Identify which cell holds the provided text, then report its [X, Y] central coordinate. 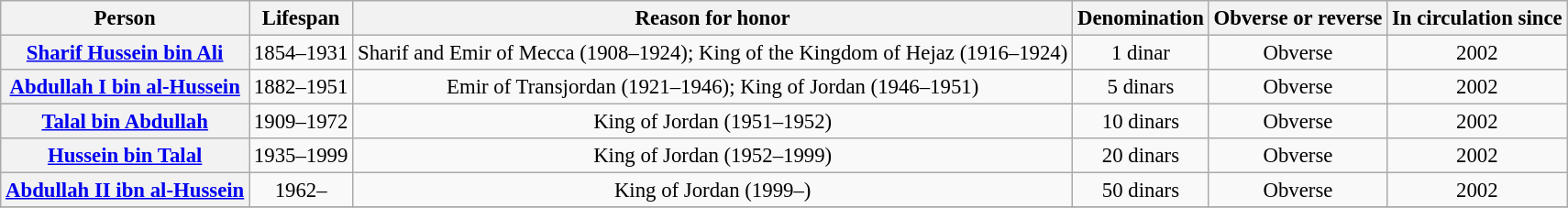
5 dinars [1141, 87]
20 dinars [1141, 156]
Lifespan [301, 18]
1 dinar [1141, 53]
10 dinars [1141, 122]
1882–1951 [301, 87]
Abdullah I bin al-Hussein [125, 87]
1935–1999 [301, 156]
Sharif and Emir of Mecca (1908–1924); King of the Kingdom of Hejaz (1916–1924) [713, 53]
Reason for honor [713, 18]
Denomination [1141, 18]
In circulation since [1477, 18]
Obverse or reverse [1297, 18]
Abdullah II ibn al-Hussein [125, 191]
1854–1931 [301, 53]
Talal bin Abdullah [125, 122]
King of Jordan (1999–) [713, 191]
1909–1972 [301, 122]
King of Jordan (1951–1952) [713, 122]
King of Jordan (1952–1999) [713, 156]
Emir of Transjordan (1921–1946); King of Jordan (1946–1951) [713, 87]
Hussein bin Talal [125, 156]
1962– [301, 191]
50 dinars [1141, 191]
Person [125, 18]
Sharif Hussein bin Ali [125, 53]
